Locate the cell with the specified text and output its (x, y) center coordinate. 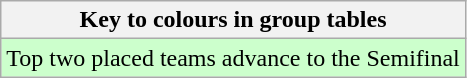
Top two placed teams advance to the Semifinal (234, 58)
Key to colours in group tables (234, 20)
